From the cell containing the given text, extract its center point as (x, y) coordinate. 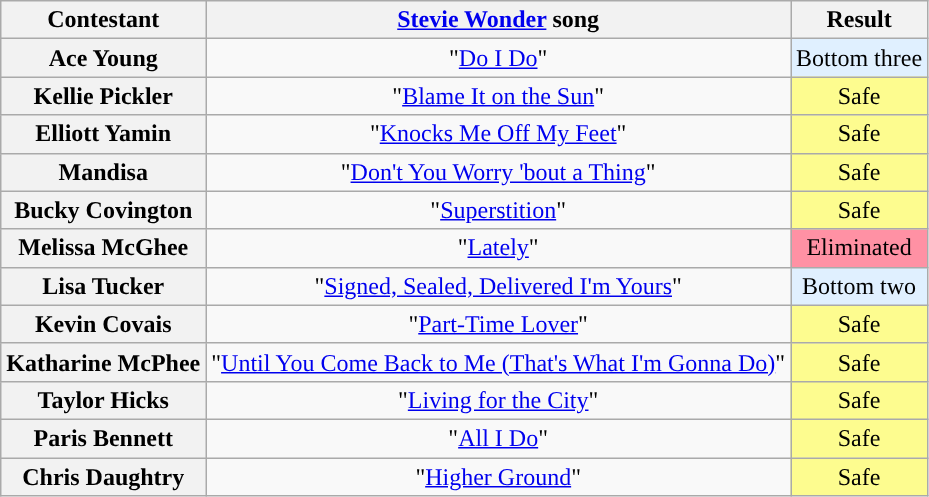
Bottom three (860, 58)
Lisa Tucker (104, 286)
Bucky Covington (104, 210)
Bottom two (860, 286)
"Lately" (498, 248)
"Do I Do" (498, 58)
Ace Young (104, 58)
"Higher Ground" (498, 477)
"Knocks Me Off My Feet" (498, 134)
Kellie Pickler (104, 96)
Contestant (104, 20)
Mandisa (104, 172)
Taylor Hicks (104, 400)
"Superstition" (498, 210)
Result (860, 20)
Kevin Covais (104, 324)
Melissa McGhee (104, 248)
"Part-Time Lover" (498, 324)
"Signed, Sealed, Delivered I'm Yours" (498, 286)
Elliott Yamin (104, 134)
"Blame It on the Sun" (498, 96)
"Living for the City" (498, 400)
"Until You Come Back to Me (That's What I'm Gonna Do)" (498, 362)
Katharine McPhee (104, 362)
Chris Daughtry (104, 477)
"All I Do" (498, 438)
Paris Bennett (104, 438)
"Don't You Worry 'bout a Thing" (498, 172)
Stevie Wonder song (498, 20)
Eliminated (860, 248)
